For the text-containing cell, return its midpoint in [X, Y] coordinate format. 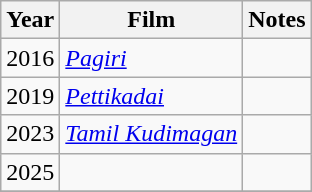
Year [30, 20]
Tamil Kudimagan [152, 134]
2016 [30, 58]
Film [152, 20]
2019 [30, 96]
Pettikadai [152, 96]
2023 [30, 134]
Notes [277, 20]
2025 [30, 172]
Pagiri [152, 58]
